Find where the given text appears and provide that cell's center as [X, Y] coordinate. 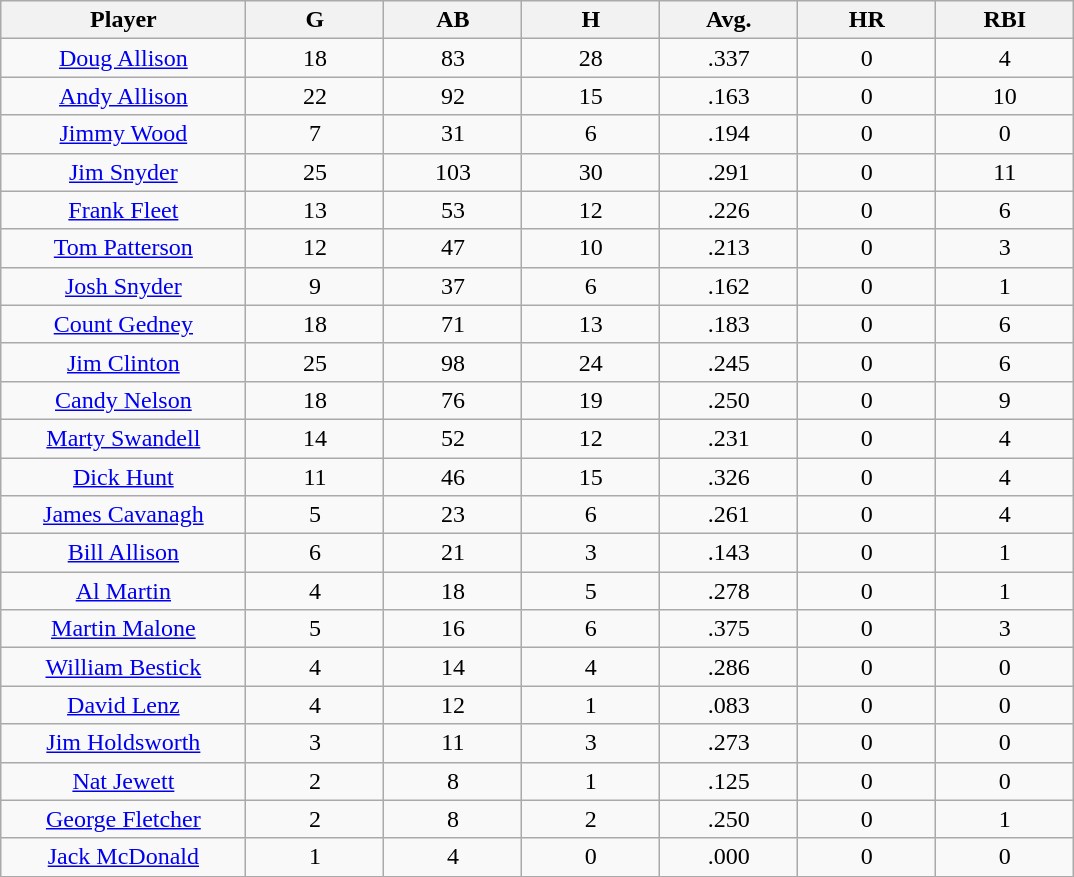
Bill Allison [124, 553]
.125 [729, 781]
.278 [729, 591]
98 [453, 362]
.083 [729, 705]
.261 [729, 515]
.273 [729, 743]
16 [453, 629]
83 [453, 58]
7 [315, 134]
21 [453, 553]
.245 [729, 362]
George Fletcher [124, 819]
Jack McDonald [124, 857]
Dick Hunt [124, 477]
103 [453, 172]
28 [591, 58]
Martin Malone [124, 629]
Tom Patterson [124, 248]
.291 [729, 172]
H [591, 20]
William Bestick [124, 667]
Al Martin [124, 591]
AB [453, 20]
Count Gedney [124, 324]
Josh Snyder [124, 286]
.194 [729, 134]
.231 [729, 438]
.213 [729, 248]
Candy Nelson [124, 400]
22 [315, 96]
47 [453, 248]
.000 [729, 857]
Jim Holdsworth [124, 743]
.162 [729, 286]
G [315, 20]
Jim Snyder [124, 172]
Doug Allison [124, 58]
RBI [1005, 20]
Frank Fleet [124, 210]
.183 [729, 324]
31 [453, 134]
76 [453, 400]
Player [124, 20]
Jim Clinton [124, 362]
.375 [729, 629]
53 [453, 210]
19 [591, 400]
HR [867, 20]
James Cavanagh [124, 515]
92 [453, 96]
46 [453, 477]
.286 [729, 667]
Jimmy Wood [124, 134]
David Lenz [124, 705]
.226 [729, 210]
.143 [729, 553]
.326 [729, 477]
71 [453, 324]
37 [453, 286]
.163 [729, 96]
.337 [729, 58]
24 [591, 362]
30 [591, 172]
Avg. [729, 20]
Andy Allison [124, 96]
52 [453, 438]
Marty Swandell [124, 438]
Nat Jewett [124, 781]
23 [453, 515]
